Scan for the cell matching the given text and deliver its [x, y] coordinate at center. 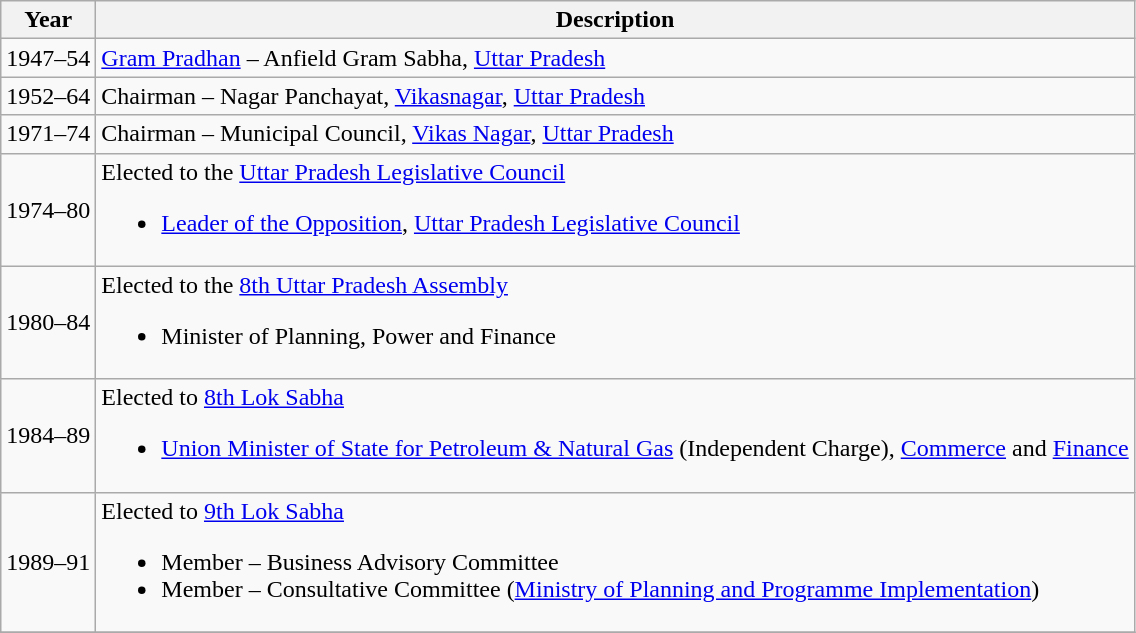
Elected to the 8th Uttar Pradesh AssemblyMinister of Planning, Power and Finance [615, 322]
1974–80 [48, 210]
Gram Pradhan – Anfield Gram Sabha, Uttar Pradesh [615, 58]
Elected to the Uttar Pradesh Legislative CouncilLeader of the Opposition, Uttar Pradesh Legislative Council [615, 210]
Elected to 9th Lok SabhaMember – Business Advisory CommitteeMember – Consultative Committee (Ministry of Planning and Programme Implementation) [615, 562]
1971–74 [48, 134]
1980–84 [48, 322]
Chairman – Municipal Council, Vikas Nagar, Uttar Pradesh [615, 134]
1984–89 [48, 436]
Description [615, 20]
1952–64 [48, 96]
Year [48, 20]
Chairman – Nagar Panchayat, Vikasnagar, Uttar Pradesh [615, 96]
1989–91 [48, 562]
Elected to 8th Lok SabhaUnion Minister of State for Petroleum & Natural Gas (Independent Charge), Commerce and Finance [615, 436]
1947–54 [48, 58]
